Scan for the cell matching the given text and deliver its [x, y] coordinate at center. 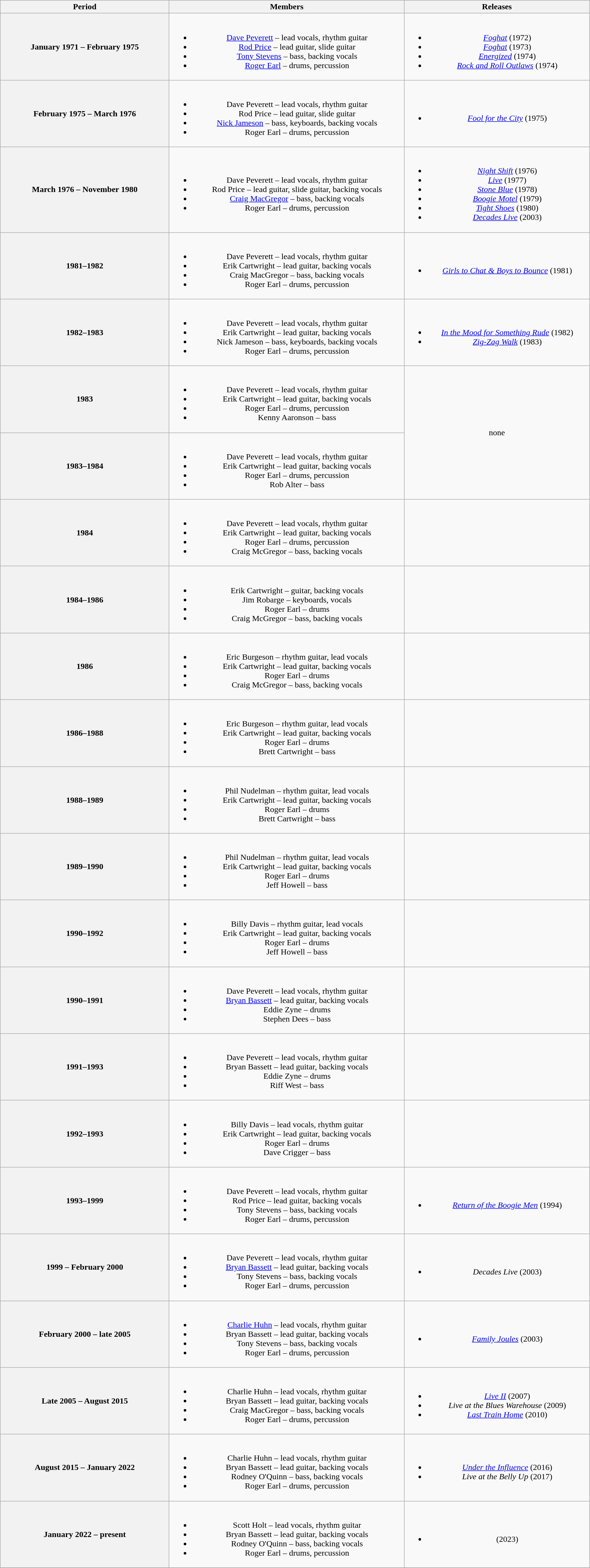
Period [85, 7]
Dave Peverett – lead vocals, rhythm guitarErik Cartwright – lead guitar, backing vocalsRoger Earl – drums, percussionKenny Aaronson – bass [287, 399]
1983–1984 [85, 466]
Live II (2007)Live at the Blues Warehouse (2009)Last Train Home (2010) [497, 1401]
Dave Peverett – lead vocals, rhythm guitarBryan Bassett – lead guitar, backing vocalsEddie Zyne – drumsStephen Dees – bass [287, 1000]
Late 2005 – August 2015 [85, 1401]
Family Joules (2003) [497, 1334]
1986–1988 [85, 733]
1993–1999 [85, 1201]
Releases [497, 7]
Dave Peverett – lead vocals, rhythm guitarErik Cartwright – lead guitar, backing vocalsRoger Earl – drums, percussionRob Alter – bass [287, 466]
1984 [85, 533]
Return of the Boogie Men (1994) [497, 1201]
Scott Holt – lead vocals, rhythm guitarBryan Bassett – lead guitar, backing vocalsRodney O'Quinn – bass, backing vocalsRoger Earl – drums, percussion [287, 1534]
1988–1989 [85, 800]
Dave Peverett – lead vocals, rhythm guitarRod Price – lead guitar, slide guitarTony Stevens – bass, backing vocalsRoger Earl – drums, percussion [287, 47]
(2023) [497, 1534]
Phil Nudelman – rhythm guitar, lead vocalsErik Cartwright – lead guitar, backing vocalsRoger Earl – drumsBrett Cartwright – bass [287, 800]
Members [287, 7]
In the Mood for Something Rude (1982)Zig-Zag Walk (1983) [497, 332]
1984–1986 [85, 599]
Dave Peverett – lead vocals, rhythm guitarRod Price – lead guitar, backing vocalsTony Stevens – bass, backing vocalsRoger Earl – drums, percussion [287, 1201]
1982–1983 [85, 332]
Erik Cartwright – guitar, backing vocalsJim Robarge – keyboards, vocalsRoger Earl – drumsCraig McGregor – bass, backing vocals [287, 599]
Eric Burgeson – rhythm guitar, lead vocalsErik Cartwright – lead guitar, backing vocalsRoger Earl – drumsCraig McGregor – bass, backing vocals [287, 666]
1983 [85, 399]
August 2015 – January 2022 [85, 1468]
February 2000 – late 2005 [85, 1334]
Decades Live (2003) [497, 1267]
Eric Burgeson – rhythm guitar, lead vocalsErik Cartwright – lead guitar, backing vocalsRoger Earl – drumsBrett Cartwright – bass [287, 733]
January 2022 – present [85, 1534]
Phil Nudelman – rhythm guitar, lead vocalsErik Cartwright – lead guitar, backing vocalsRoger Earl – drumsJeff Howell – bass [287, 867]
January 1971 – February 1975 [85, 47]
Foghat (1972)Foghat (1973)Energized (1974)Rock and Roll Outlaws (1974) [497, 47]
1990–1992 [85, 934]
1989–1990 [85, 867]
Fool for the City (1975) [497, 114]
1991–1993 [85, 1067]
Billy Davis – rhythm guitar, lead vocalsErik Cartwright – lead guitar, backing vocalsRoger Earl – drumsJeff Howell – bass [287, 934]
1992–1993 [85, 1134]
Under the Influence (2016)Live at the Belly Up (2017) [497, 1468]
1981–1982 [85, 266]
March 1976 – November 1980 [85, 190]
1990–1991 [85, 1000]
Billy Davis – lead vocals, rhythm guitarErik Cartwright – lead guitar, backing vocalsRoger Earl – drumsDave Crigger – bass [287, 1134]
1986 [85, 666]
Girls to Chat & Boys to Bounce (1981) [497, 266]
Night Shift (1976)Live (1977)Stone Blue (1978)Boogie Motel (1979)Tight Shoes (1980)Decades Live (2003) [497, 190]
Dave Peverett – lead vocals, rhythm guitarBryan Bassett – lead guitar, backing vocalsEddie Zyne – drumsRiff West – bass [287, 1067]
none [497, 433]
Charlie Huhn – lead vocals, rhythm guitarBryan Bassett – lead guitar, backing vocalsTony Stevens – bass, backing vocalsRoger Earl – drums, percussion [287, 1334]
February 1975 – March 1976 [85, 114]
1999 – February 2000 [85, 1267]
